Search for the cell housing the specified text and yield its [X, Y] center coordinate. 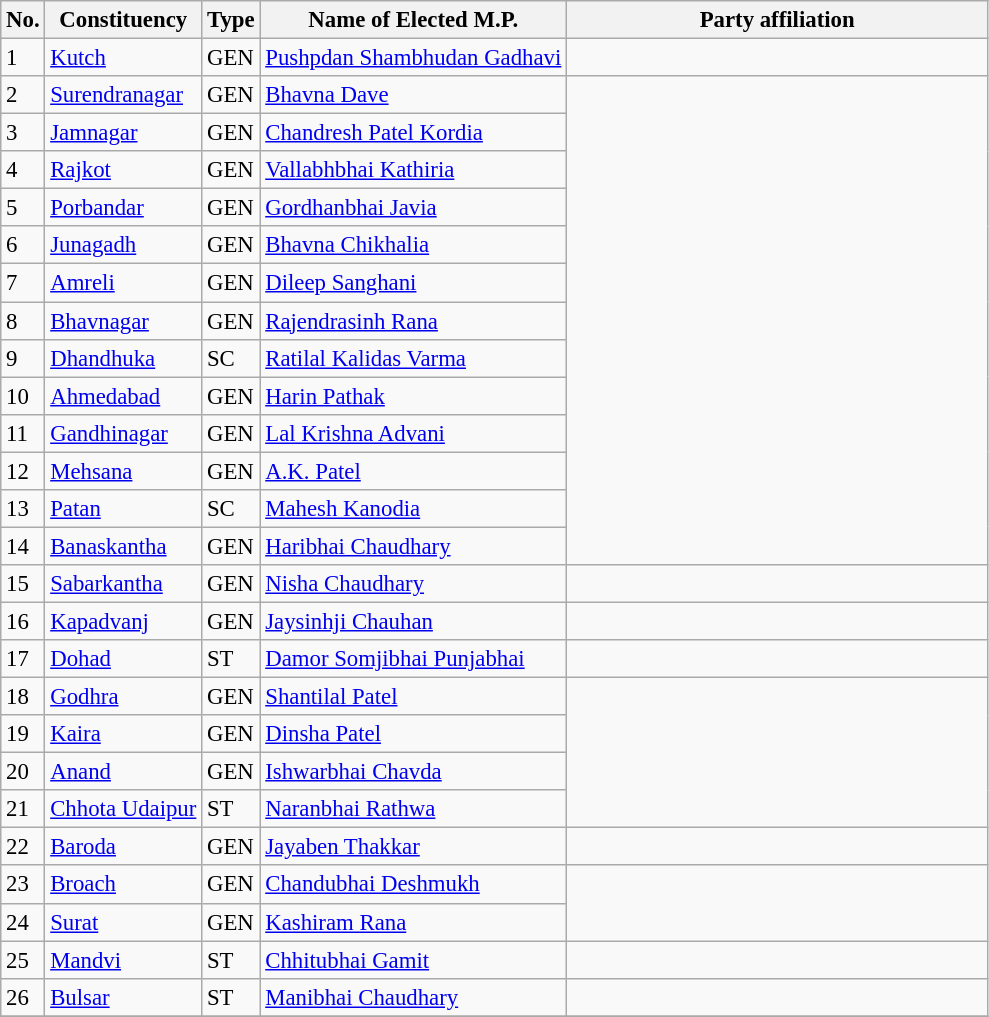
Naranbhai Rathwa [414, 809]
Bulsar [124, 997]
Chhitubhai Gamit [414, 960]
Kaira [124, 734]
12 [23, 471]
18 [23, 697]
Chandubhai Deshmukh [414, 885]
A.K. Patel [414, 471]
3 [23, 133]
Chandresh Patel Kordia [414, 133]
Party affiliation [778, 20]
7 [23, 283]
Dhandhuka [124, 358]
Bhavnagar [124, 321]
24 [23, 922]
Kashiram Rana [414, 922]
Dohad [124, 659]
10 [23, 396]
Dileep Sanghani [414, 283]
4 [23, 170]
Damor Somjibhai Punjabhai [414, 659]
17 [23, 659]
Sabarkantha [124, 584]
13 [23, 509]
Porbandar [124, 208]
Jamnagar [124, 133]
25 [23, 960]
Bhavna Dave [414, 95]
20 [23, 772]
Ratilal Kalidas Varma [414, 358]
Pushpdan Shambhudan Gadhavi [414, 58]
Harin Pathak [414, 396]
23 [23, 885]
No. [23, 20]
Rajendrasinh Rana [414, 321]
Type [231, 20]
21 [23, 809]
Name of Elected M.P. [414, 20]
Surendranagar [124, 95]
Junagadh [124, 245]
Gandhinagar [124, 433]
Manibhai Chaudhary [414, 997]
Jayaben Thakkar [414, 847]
Patan [124, 509]
Jaysinhji Chauhan [414, 621]
16 [23, 621]
Mahesh Kanodia [414, 509]
22 [23, 847]
Amreli [124, 283]
Kapadvanj [124, 621]
Rajkot [124, 170]
Lal Krishna Advani [414, 433]
Mehsana [124, 471]
Nisha Chaudhary [414, 584]
Anand [124, 772]
19 [23, 734]
1 [23, 58]
14 [23, 546]
Ishwarbhai Chavda [414, 772]
8 [23, 321]
Constituency [124, 20]
9 [23, 358]
Haribhai Chaudhary [414, 546]
5 [23, 208]
Chhota Udaipur [124, 809]
Banaskantha [124, 546]
Baroda [124, 847]
2 [23, 95]
26 [23, 997]
Shantilal Patel [414, 697]
Godhra [124, 697]
Mandvi [124, 960]
15 [23, 584]
11 [23, 433]
Gordhanbhai Javia [414, 208]
Bhavna Chikhalia [414, 245]
Kutch [124, 58]
6 [23, 245]
Vallabhbhai Kathiria [414, 170]
Broach [124, 885]
Dinsha Patel [414, 734]
Ahmedabad [124, 396]
Surat [124, 922]
